Output the (x, y) coordinate of the center of the cell containing the given text.  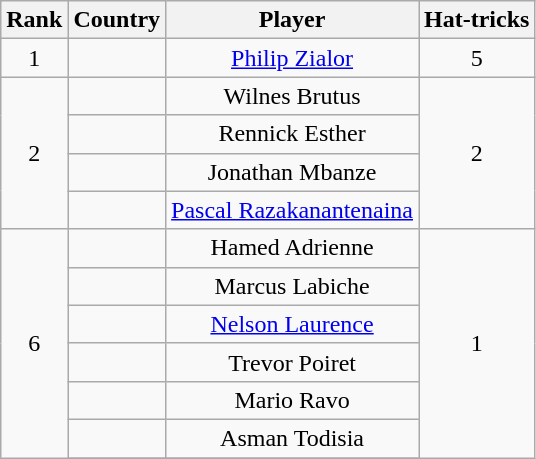
5 (477, 58)
Rank (34, 20)
Country (117, 20)
Hat-tricks (477, 20)
Pascal Razakanantenaina (292, 210)
Wilnes Brutus (292, 96)
Jonathan Mbanze (292, 172)
Trevor Poiret (292, 362)
Nelson Laurence (292, 324)
Hamed Adrienne (292, 248)
Marcus Labiche (292, 286)
Rennick Esther (292, 134)
Philip Zialor (292, 58)
Asman Todisia (292, 438)
Player (292, 20)
6 (34, 343)
Mario Ravo (292, 400)
